Pinpoint the cell where the given text exists, returning its [x, y] midpoint coordinate. 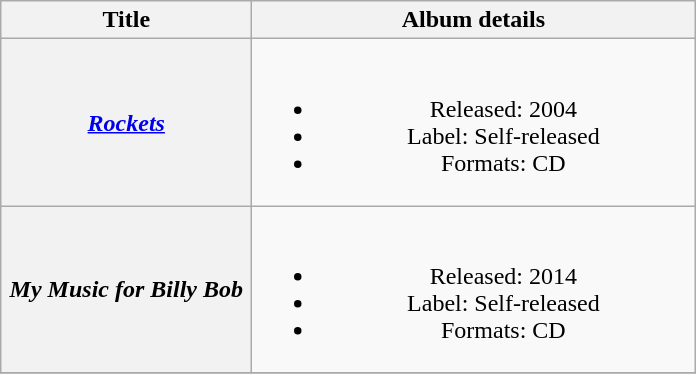
Released: 2014Label: Self-releasedFormats: CD [474, 290]
Album details [474, 20]
Released: 2004Label: Self-releasedFormats: CD [474, 122]
Rockets [126, 122]
My Music for Billy Bob [126, 290]
Title [126, 20]
